Extract the (X, Y) coordinate from the center of the cell holding the provided text.  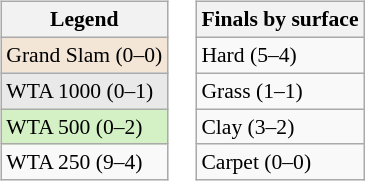
WTA 1000 (0–1) (84, 91)
Clay (3–2) (280, 127)
Grass (1–1) (280, 91)
Finals by surface (280, 20)
WTA 250 (9–4) (84, 162)
Grand Slam (0–0) (84, 55)
Carpet (0–0) (280, 162)
Legend (84, 20)
WTA 500 (0–2) (84, 127)
Hard (5–4) (280, 55)
